For the text-containing cell, return its midpoint in [x, y] coordinate format. 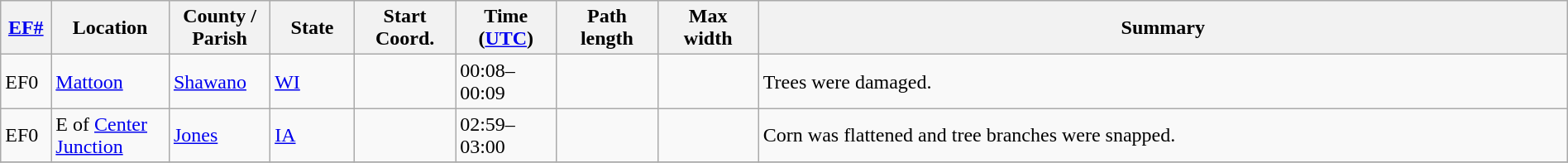
Max width [708, 28]
Path length [607, 28]
WI [313, 81]
00:08–00:09 [506, 81]
Corn was flattened and tree branches were snapped. [1163, 136]
Start Coord. [404, 28]
Location [111, 28]
Time (UTC) [506, 28]
02:59–03:00 [506, 136]
EF# [26, 28]
Jones [219, 136]
Trees were damaged. [1163, 81]
E of Center Junction [111, 136]
IA [313, 136]
Mattoon [111, 81]
Summary [1163, 28]
State [313, 28]
County / Parish [219, 28]
Shawano [219, 81]
